Return [x, y] of the center of cell containing provided text 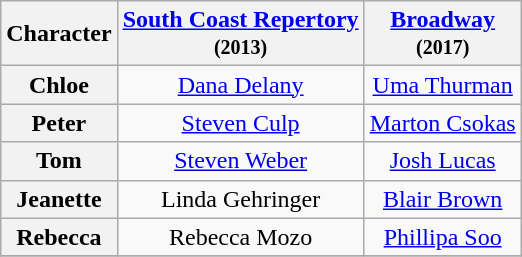
Peter [59, 123]
Steven Culp [240, 123]
Phillipa Soo [442, 237]
Jeanette [59, 199]
Rebecca [59, 237]
Uma Thurman [442, 85]
Broadway(2017) [442, 34]
Chloe [59, 85]
Steven Weber [240, 161]
Character [59, 34]
Tom [59, 161]
Linda Gehringer [240, 199]
Rebecca Mozo [240, 237]
Marton Csokas [442, 123]
Dana Delany [240, 85]
South Coast Repertory(2013) [240, 34]
Josh Lucas [442, 161]
Blair Brown [442, 199]
